Detect which cell encompasses the target text, then output its (X, Y) center coordinate. 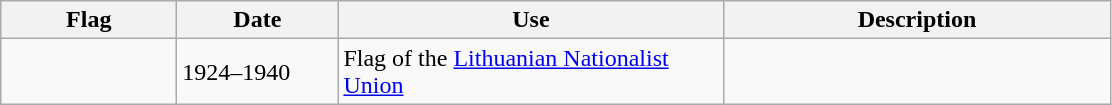
Date (258, 20)
Description (917, 20)
Use (531, 20)
Flag (89, 20)
1924–1940 (258, 72)
Flag of the Lithuanian Nationalist Union (531, 72)
